Return [x, y] of the center of cell containing provided text 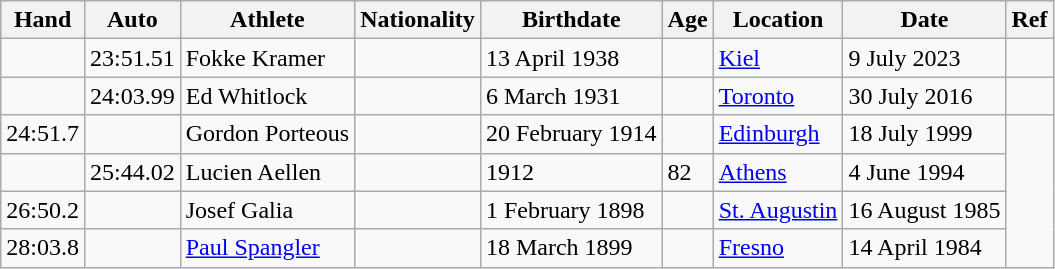
Athlete [267, 20]
28:03.8 [43, 248]
Edinburgh [778, 134]
14 April 1984 [924, 248]
Date [924, 20]
4 June 1994 [924, 172]
Lucien Aellen [267, 172]
Paul Spangler [267, 248]
Gordon Porteous [267, 134]
82 [688, 172]
20 February 1914 [571, 134]
Josef Galia [267, 210]
Hand [43, 20]
23:51.51 [132, 58]
Athens [778, 172]
Fokke Kramer [267, 58]
6 March 1931 [571, 96]
9 July 2023 [924, 58]
18 July 1999 [924, 134]
1912 [571, 172]
1 February 1898 [571, 210]
25:44.02 [132, 172]
13 April 1938 [571, 58]
Auto [132, 20]
24:51.7 [43, 134]
Birthdate [571, 20]
St. Augustin [778, 210]
16 August 1985 [924, 210]
30 July 2016 [924, 96]
Toronto [778, 96]
Nationality [418, 20]
Age [688, 20]
24:03.99 [132, 96]
Location [778, 20]
Kiel [778, 58]
Ref [1030, 20]
Ed Whitlock [267, 96]
18 March 1899 [571, 248]
Fresno [778, 248]
26:50.2 [43, 210]
